Return the (X, Y) coordinate for the center point of the cell that contains the specified text.  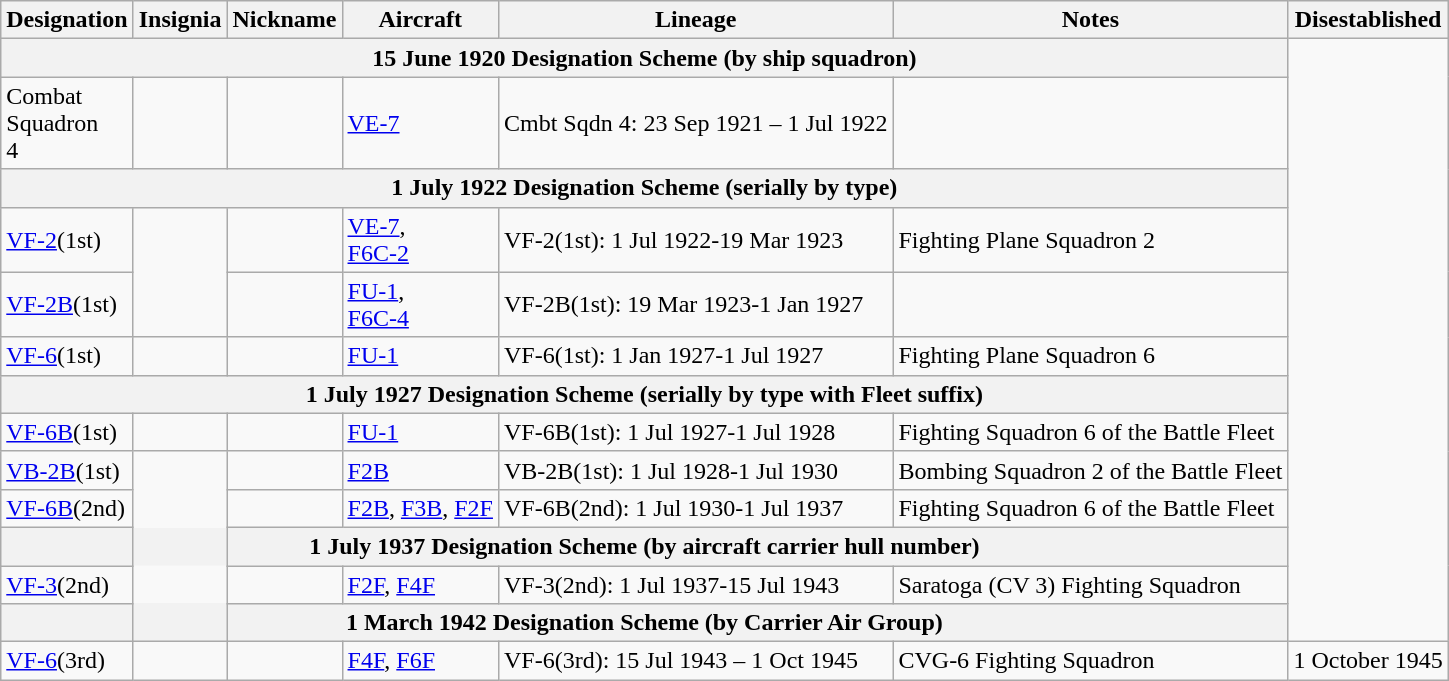
VF-6B(1st) (67, 432)
VF-6B(1st): 1 Jul 1927-1 Jul 1928 (695, 432)
1 July 1927 Designation Scheme (serially by type with Fleet suffix) (644, 394)
F4F, F6F (420, 661)
Lineage (695, 20)
Fighting Plane Squadron 6 (1090, 356)
15 June 1920 Designation Scheme (by ship squadron) (644, 58)
Bombing Squadron 2 of the Battle Fleet (1090, 470)
VE-7 (420, 123)
CVG-6 Fighting Squadron (1090, 661)
VE-7,F6C-2 (420, 240)
VF-2(1st): 1 Jul 1922-19 Mar 1923 (695, 240)
VF-6(3rd): 15 Jul 1943 – 1 Oct 1945 (695, 661)
Insignia (180, 20)
F2F, F4F (420, 585)
VF-2B(1st): 19 Mar 1923-1 Jan 1927 (695, 304)
VB-2B(1st) (67, 470)
FU-1,F6C-4 (420, 304)
VF-2(1st) (67, 240)
F2B (420, 470)
VF-2B(1st) (67, 304)
Notes (1090, 20)
1 March 1942 Designation Scheme (by Carrier Air Group) (644, 623)
Aircraft (420, 20)
CombatSquadron4 (67, 123)
VF-6(3rd) (67, 661)
1 July 1922 Designation Scheme (serially by type) (644, 188)
Nickname (284, 20)
VB-2B(1st): 1 Jul 1928-1 Jul 1930 (695, 470)
1 July 1937 Designation Scheme (by aircraft carrier hull number) (644, 546)
Disestablished (1368, 20)
F2B, F3B, F2F (420, 508)
VF-3(2nd) (67, 585)
1 October 1945 (1368, 661)
Cmbt Sqdn 4: 23 Sep 1921 – 1 Jul 1922 (695, 123)
VF-6(1st): 1 Jan 1927-1 Jul 1927 (695, 356)
Fighting Plane Squadron 2 (1090, 240)
Saratoga (CV 3) Fighting Squadron (1090, 585)
VF-6B(2nd): 1 Jul 1930-1 Jul 1937 (695, 508)
VF-3(2nd): 1 Jul 1937-15 Jul 1943 (695, 585)
VF-6B(2nd) (67, 508)
VF-6(1st) (67, 356)
Designation (67, 20)
